Return the (x, y) coordinate for the center point of the cell that contains the specified text.  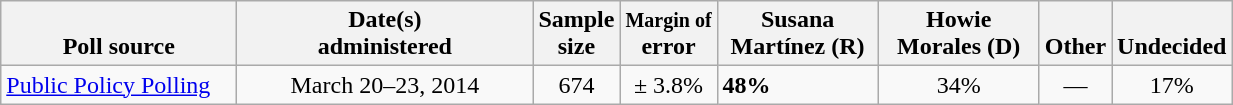
17% (1172, 85)
— (1075, 85)
Other (1075, 34)
Public Policy Polling (119, 85)
Date(s)administered (385, 34)
Samplesize (576, 34)
Poll source (119, 34)
March 20–23, 2014 (385, 85)
Margin oferror (668, 34)
34% (958, 85)
SusanaMartínez (R) (798, 34)
HowieMorales (D) (958, 34)
Undecided (1172, 34)
674 (576, 85)
± 3.8% (668, 85)
48% (798, 85)
